For the text-containing cell, return its midpoint in [x, y] coordinate format. 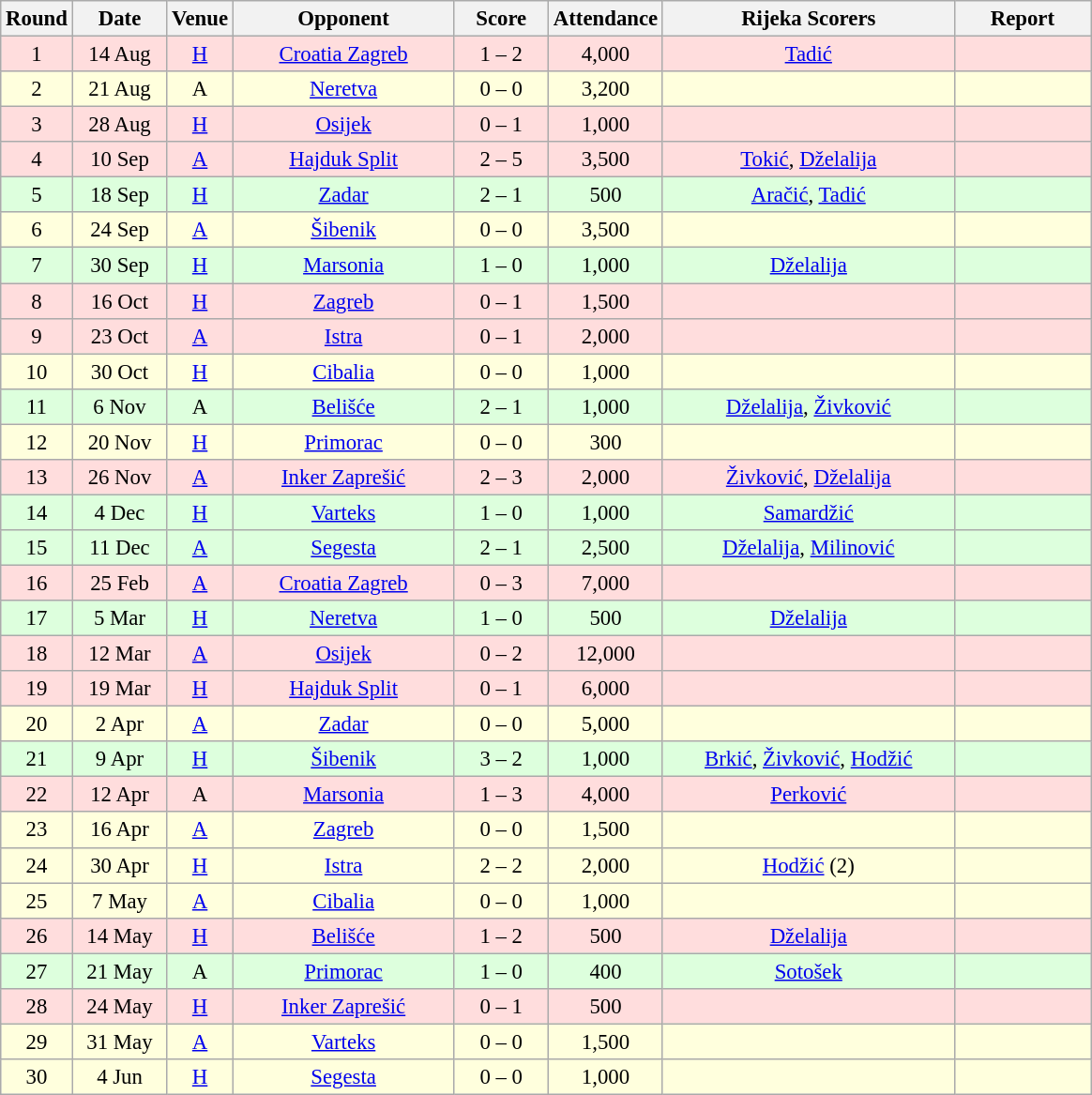
24 May [120, 1007]
30 Oct [120, 372]
Sotošek [809, 971]
3,200 [606, 89]
Perković [809, 795]
4 [37, 160]
Date [120, 19]
Round [37, 19]
4 Jun [120, 1077]
400 [606, 971]
28 Aug [120, 125]
19 [37, 689]
Dželalija, Živković [809, 406]
18 Sep [120, 195]
Score [501, 19]
16 Oct [120, 301]
21 May [120, 971]
Tadić [809, 54]
14 Aug [120, 54]
1 [37, 54]
0 – 3 [501, 583]
12 Apr [120, 795]
Opponent [343, 19]
Report [1023, 19]
4 Dec [120, 512]
26 Nov [120, 478]
Dželalija, Milinović [809, 548]
12,000 [606, 654]
31 May [120, 1042]
21 [37, 759]
2 – 5 [501, 160]
12 Mar [120, 654]
11 Dec [120, 548]
2 [37, 89]
18 [37, 654]
300 [606, 442]
10 [37, 372]
23 Oct [120, 336]
15 [37, 548]
2 – 2 [501, 865]
26 [37, 935]
Venue [201, 19]
28 [37, 1007]
5,000 [606, 724]
8 [37, 301]
7,000 [606, 583]
7 [37, 266]
21 Aug [120, 89]
27 [37, 971]
Samardžić [809, 512]
24 [37, 865]
29 [37, 1042]
30 Sep [120, 266]
7 May [120, 901]
2 – 3 [501, 478]
2 Apr [120, 724]
Attendance [606, 19]
22 [37, 795]
6,000 [606, 689]
9 [37, 336]
20 Nov [120, 442]
30 [37, 1077]
19 Mar [120, 689]
12 [37, 442]
25 Feb [120, 583]
24 Sep [120, 230]
10 Sep [120, 160]
Hodžić (2) [809, 865]
30 Apr [120, 865]
Brkić, Živković, Hodžić [809, 759]
5 Mar [120, 618]
Tokić, Dželalija [809, 160]
Aračić, Tadić [809, 195]
20 [37, 724]
16 Apr [120, 830]
16 [37, 583]
25 [37, 901]
11 [37, 406]
3 [37, 125]
3 – 2 [501, 759]
23 [37, 830]
13 [37, 478]
1 – 3 [501, 795]
5 [37, 195]
6 [37, 230]
0 – 2 [501, 654]
2,500 [606, 548]
9 Apr [120, 759]
14 May [120, 935]
Rijeka Scorers [809, 19]
6 Nov [120, 406]
17 [37, 618]
14 [37, 512]
Živković, Dželalija [809, 478]
